From the cell containing the given text, extract its center point as (x, y) coordinate. 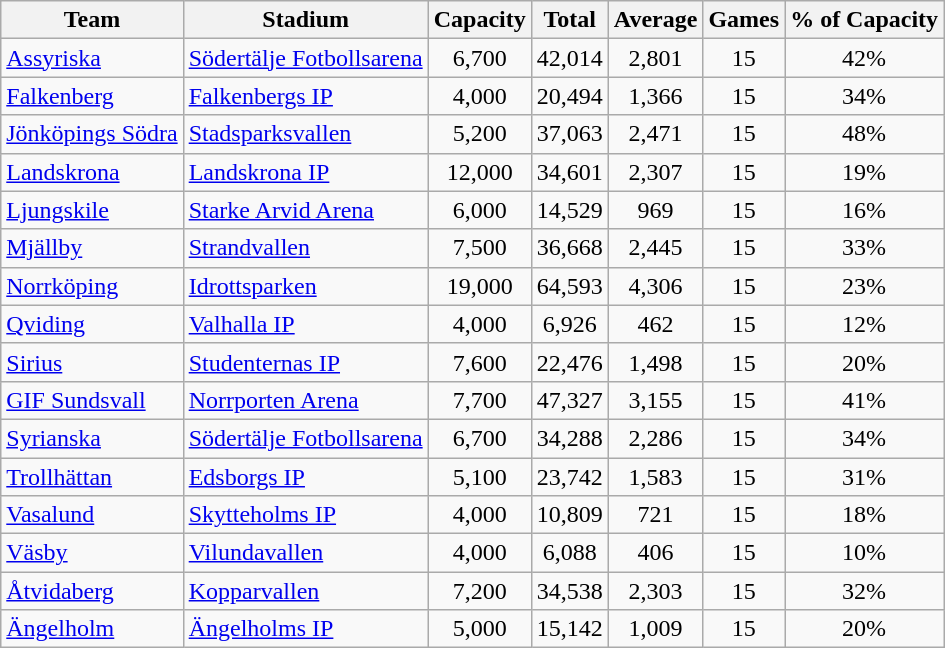
36,668 (570, 248)
Vasalund (92, 515)
23% (864, 286)
20,494 (570, 96)
Starke Arvid Arena (306, 210)
Vilundavallen (306, 553)
6,926 (570, 324)
GIF Sundsvall (92, 400)
3,155 (656, 400)
1,009 (656, 629)
Games (744, 20)
Valhalla IP (306, 324)
Stadsparksvallen (306, 134)
Kopparvallen (306, 591)
6,088 (570, 553)
Studenternas IP (306, 362)
22,476 (570, 362)
37,063 (570, 134)
14,529 (570, 210)
Capacity (480, 20)
2,286 (656, 438)
2,303 (656, 591)
34,601 (570, 172)
33% (864, 248)
1,583 (656, 477)
7,700 (480, 400)
Landskrona (92, 172)
% of Capacity (864, 20)
19,000 (480, 286)
2,801 (656, 58)
41% (864, 400)
Stadium (306, 20)
Väsby (92, 553)
7,200 (480, 591)
Åtvidaberg (92, 591)
969 (656, 210)
10% (864, 553)
34,288 (570, 438)
12,000 (480, 172)
12% (864, 324)
Trollhättan (92, 477)
48% (864, 134)
2,307 (656, 172)
Average (656, 20)
34,538 (570, 591)
5,200 (480, 134)
2,471 (656, 134)
5,100 (480, 477)
Assyriska (92, 58)
462 (656, 324)
5,000 (480, 629)
18% (864, 515)
1,498 (656, 362)
Team (92, 20)
Qviding (92, 324)
7,600 (480, 362)
7,500 (480, 248)
19% (864, 172)
Norrporten Arena (306, 400)
47,327 (570, 400)
15,142 (570, 629)
Syrianska (92, 438)
Mjällby (92, 248)
Idrottsparken (306, 286)
32% (864, 591)
23,742 (570, 477)
Ängelholms IP (306, 629)
16% (864, 210)
Landskrona IP (306, 172)
10,809 (570, 515)
Skytteholms IP (306, 515)
42,014 (570, 58)
406 (656, 553)
Falkenberg (92, 96)
2,445 (656, 248)
721 (656, 515)
42% (864, 58)
Total (570, 20)
31% (864, 477)
Ängelholm (92, 629)
Falkenbergs IP (306, 96)
Sirius (92, 362)
Jönköpings Södra (92, 134)
Ljungskile (92, 210)
1,366 (656, 96)
6,000 (480, 210)
4,306 (656, 286)
64,593 (570, 286)
Norrköping (92, 286)
Strandvallen (306, 248)
Edsborgs IP (306, 477)
